From the cell containing the given text, extract its center point as (X, Y) coordinate. 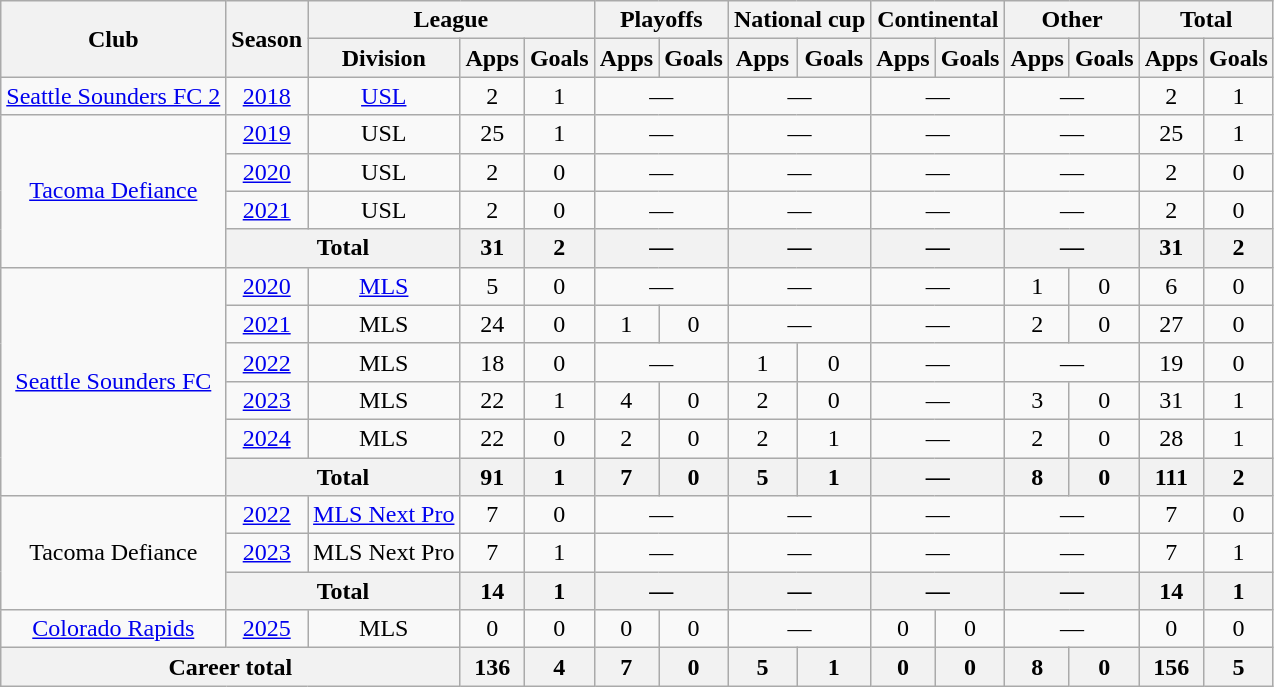
Playoffs (661, 20)
19 (1171, 362)
Career total (230, 667)
28 (1171, 438)
2024 (267, 438)
18 (492, 362)
2018 (267, 96)
2019 (267, 134)
24 (492, 324)
Continental (938, 20)
156 (1171, 667)
2025 (267, 629)
National cup (799, 20)
Other (1072, 20)
111 (1171, 477)
Season (267, 39)
3 (1037, 400)
Seattle Sounders FC 2 (114, 96)
Colorado Rapids (114, 629)
27 (1171, 324)
Division (384, 58)
136 (492, 667)
League (452, 20)
91 (492, 477)
Club (114, 39)
6 (1171, 286)
Seattle Sounders FC (114, 381)
